Extract the (x, y) coordinate from the center of the cell holding the provided text.  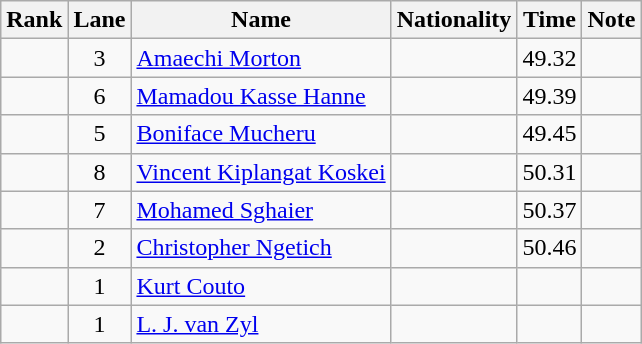
Vincent Kiplangat Koskei (261, 172)
Rank (34, 20)
7 (100, 210)
Name (261, 20)
Amaechi Morton (261, 58)
50.37 (550, 210)
Time (550, 20)
Note (612, 20)
49.45 (550, 134)
50.31 (550, 172)
49.32 (550, 58)
L. J. van Zyl (261, 324)
Mohamed Sghaier (261, 210)
2 (100, 248)
Mamadou Kasse Hanne (261, 96)
49.39 (550, 96)
Boniface Mucheru (261, 134)
8 (100, 172)
50.46 (550, 248)
Christopher Ngetich (261, 248)
Kurt Couto (261, 286)
Lane (100, 20)
Nationality (454, 20)
5 (100, 134)
6 (100, 96)
3 (100, 58)
